Scan for the cell matching the given text and deliver its (x, y) coordinate at center. 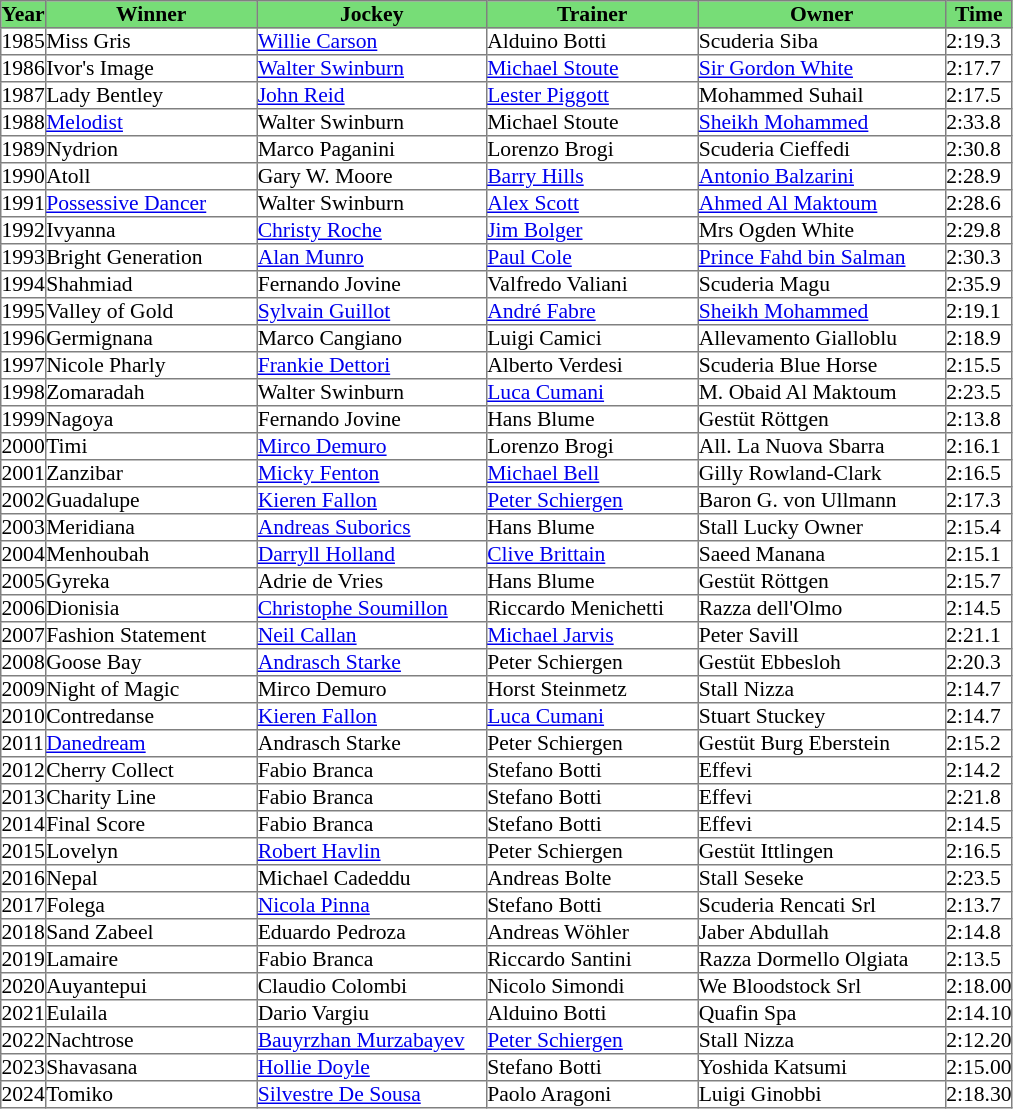
Goose Bay (151, 662)
2:15.2 (978, 744)
Stuart Stuckey (822, 716)
Quafin Spa (822, 1014)
Sylvain Guillot (372, 312)
2:13.5 (978, 960)
Baron G. von Ullmann (822, 500)
Alan Munro (372, 258)
Ivor's Image (151, 68)
2:12.20 (978, 1040)
Claudio Colombi (372, 986)
Menhoubah (151, 554)
1992 (24, 230)
Gestüt Burg Eberstein (822, 744)
Luigi Ginobbi (822, 1094)
Neil Callan (372, 636)
2014 (24, 824)
Time (978, 14)
Folega (151, 906)
Christy Roche (372, 230)
Possessive Dancer (151, 204)
2013 (24, 798)
Contredanse (151, 716)
1997 (24, 366)
Michael Jarvis (592, 636)
2:14.2 (978, 770)
Peter Savill (822, 636)
2:21.1 (978, 636)
2024 (24, 1094)
Paolo Aragoni (592, 1094)
2006 (24, 608)
Silvestre De Sousa (372, 1094)
Horst Steinmetz (592, 690)
Auyantepui (151, 986)
Sand Zabeel (151, 932)
2:17.3 (978, 500)
1995 (24, 312)
2022 (24, 1040)
2005 (24, 582)
2:19.1 (978, 312)
M. Obaid Al Maktoum (822, 392)
Winner (151, 14)
Zomaradah (151, 392)
2:29.8 (978, 230)
2007 (24, 636)
Jim Bolger (592, 230)
2:19.3 (978, 42)
Scuderia Rencati Srl (822, 906)
2019 (24, 960)
1994 (24, 284)
1985 (24, 42)
Eulaila (151, 1014)
Lamaire (151, 960)
Nagoya (151, 420)
Fashion Statement (151, 636)
Trainer (592, 14)
2:15.00 (978, 1068)
Dionisia (151, 608)
Razza Dormello Olgiata (822, 960)
Gestüt Ebbesloh (822, 662)
Melodist (151, 122)
2018 (24, 932)
2:17.5 (978, 96)
1990 (24, 176)
Sir Gordon White (822, 68)
2011 (24, 744)
Gyreka (151, 582)
1996 (24, 338)
Eduardo Pedroza (372, 932)
Gestüt Ittlingen (822, 852)
Scuderia Magu (822, 284)
Ivyanna (151, 230)
Yoshida Katsumi (822, 1068)
Razza dell'Olmo (822, 608)
Tomiko (151, 1094)
Scuderia Siba (822, 42)
Charity Line (151, 798)
Lester Piggott (592, 96)
Valley of Gold (151, 312)
Stall Lucky Owner (822, 528)
Christophe Soumillon (372, 608)
Marco Cangiano (372, 338)
Frankie Dettori (372, 366)
Prince Fahd bin Salman (822, 258)
Paul Cole (592, 258)
Mohammed Suhail (822, 96)
2004 (24, 554)
Miss Gris (151, 42)
1989 (24, 150)
Mrs Ogden White (822, 230)
Antonio Balzarini (822, 176)
Andreas Bolte (592, 878)
We Bloodstock Srl (822, 986)
Micky Fenton (372, 474)
Atoll (151, 176)
Willie Carson (372, 42)
Owner (822, 14)
Riccardo Santini (592, 960)
2002 (24, 500)
Final Score (151, 824)
Scuderia Cieffedi (822, 150)
2:14.10 (978, 1014)
Scuderia Blue Horse (822, 366)
2000 (24, 446)
1987 (24, 96)
Nicolo Simondi (592, 986)
2012 (24, 770)
Darryll Holland (372, 554)
1986 (24, 68)
2015 (24, 852)
Hollie Doyle (372, 1068)
1991 (24, 204)
2:15.4 (978, 528)
Riccardo Menichetti (592, 608)
2:17.7 (978, 68)
Year (24, 14)
Saeed Manana (822, 554)
1999 (24, 420)
Timi (151, 446)
Nachtrose (151, 1040)
Nydrion (151, 150)
Night of Magic (151, 690)
2:15.7 (978, 582)
Jaber Abdullah (822, 932)
Shahmiad (151, 284)
Nicola Pinna (372, 906)
Meridiana (151, 528)
2003 (24, 528)
Alberto Verdesi (592, 366)
Andreas Wöhler (592, 932)
Danedream (151, 744)
2:28.9 (978, 176)
2009 (24, 690)
Lovelyn (151, 852)
Clive Brittain (592, 554)
Alex Scott (592, 204)
Robert Havlin (372, 852)
2:18.00 (978, 986)
2020 (24, 986)
2:35.9 (978, 284)
2008 (24, 662)
John Reid (372, 96)
2:28.6 (978, 204)
Jockey (372, 14)
Zanzibar (151, 474)
Gilly Rowland-Clark (822, 474)
Germignana (151, 338)
Marco Paganini (372, 150)
2:20.3 (978, 662)
2023 (24, 1068)
Bright Generation (151, 258)
Shavasana (151, 1068)
Adrie de Vries (372, 582)
2001 (24, 474)
1998 (24, 392)
2:15.1 (978, 554)
2016 (24, 878)
Lady Bentley (151, 96)
Nicole Pharly (151, 366)
2:30.8 (978, 150)
André Fabre (592, 312)
2:30.3 (978, 258)
2010 (24, 716)
Michael Bell (592, 474)
1988 (24, 122)
2021 (24, 1014)
Michael Cadeddu (372, 878)
2:18.30 (978, 1094)
Barry Hills (592, 176)
Luigi Camici (592, 338)
1993 (24, 258)
Gary W. Moore (372, 176)
Stall Seseke (822, 878)
2:13.8 (978, 420)
Bauyrzhan Murzabayev (372, 1040)
2:33.8 (978, 122)
Ahmed Al Maktoum (822, 204)
Guadalupe (151, 500)
Allevamento Gialloblu (822, 338)
All. La Nuova Sbarra (822, 446)
2:18.9 (978, 338)
Andreas Suborics (372, 528)
2:14.8 (978, 932)
2:13.7 (978, 906)
2:16.1 (978, 446)
Dario Vargiu (372, 1014)
Valfredo Valiani (592, 284)
Nepal (151, 878)
2017 (24, 906)
Cherry Collect (151, 770)
2:21.8 (978, 798)
2:15.5 (978, 366)
